Return the (X, Y) coordinate for the center point of the cell that contains the specified text.  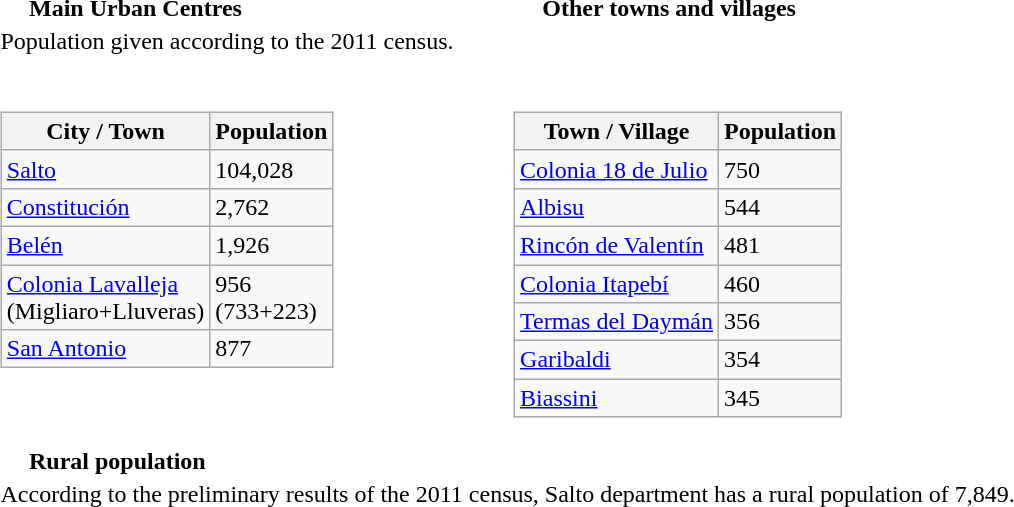
City / Town (106, 131)
354 (780, 360)
Constitución (106, 207)
481 (780, 245)
Salto (106, 169)
1,926 (272, 245)
Town / Village (617, 131)
Colonia Lavalleja(Migliaro+Lluveras) (106, 296)
Colonia Itapebí (617, 283)
877 (272, 349)
2,762 (272, 207)
Colonia 18 de Julio (617, 169)
356 (780, 322)
Garibaldi (617, 360)
104,028 (272, 169)
460 (780, 283)
956(733+223) (272, 296)
Rincón de Valentín (617, 245)
Biassini (617, 398)
Termas del Daymán (617, 322)
345 (780, 398)
Albisu (617, 207)
San Antonio (106, 349)
544 (780, 207)
Belén (106, 245)
750 (780, 169)
